Determine the [x, y] coordinate at the center of the cell enclosing the given text.  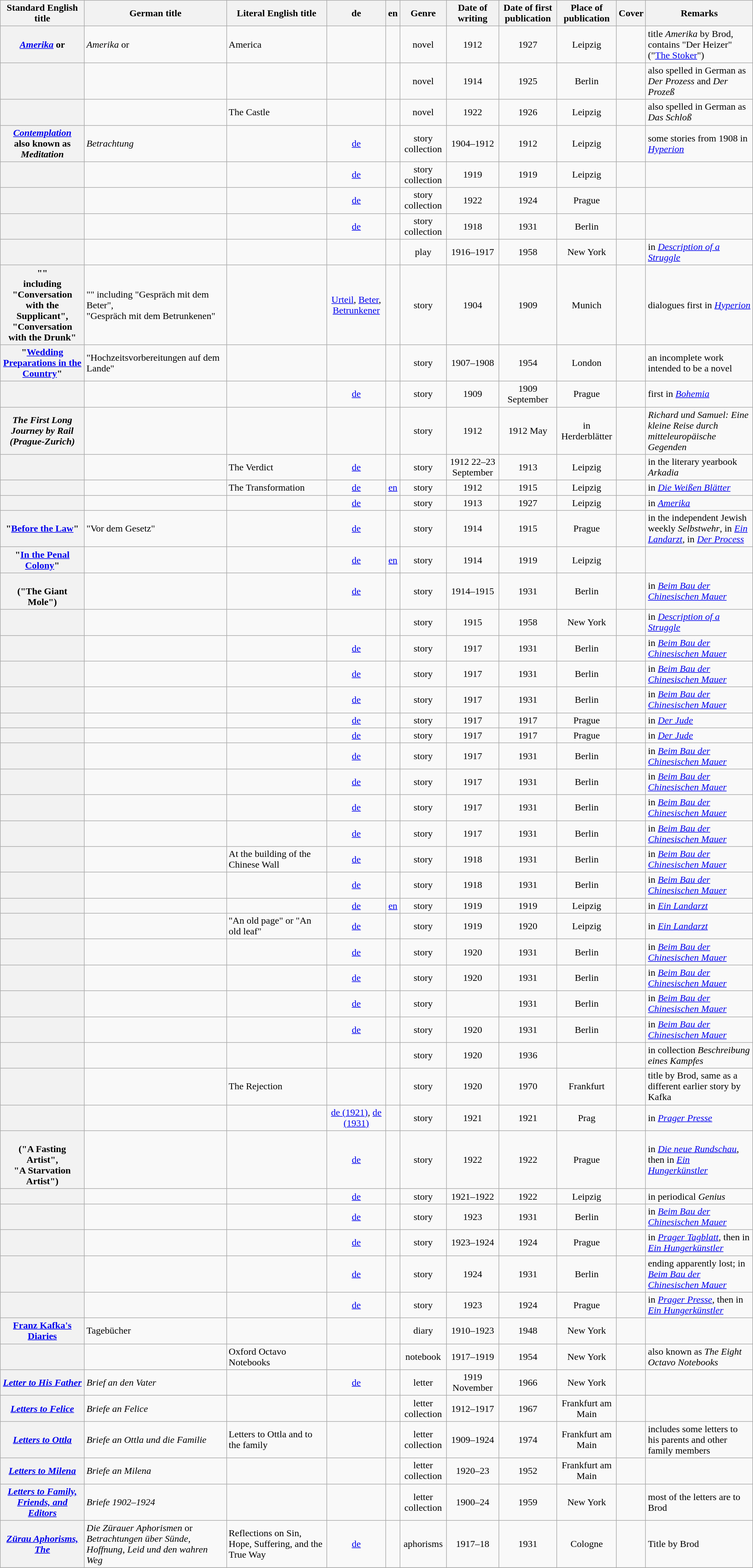
aphorisms [423, 1544]
in periodical Genius [699, 1196]
"Hochzeitsvorbereitungen auf dem Lande" [155, 363]
Title by Brod [699, 1544]
Franz Kafka's Diaries [42, 1331]
Munich [587, 305]
Briefe 1902–1924 [155, 1502]
in Die Weißen Blätter [699, 488]
Remarks [699, 14]
The Rejection [276, 1087]
Cover [631, 14]
in Herderblätter [587, 431]
1917–1919 [473, 1357]
Tagebücher [155, 1331]
Letters to Ottla [42, 1440]
includes some letters to his parents and other family members [699, 1440]
title by Brod, same as a different earlier story by Kafka [699, 1087]
also spelled in German as Der Prozess and Der Prozeß [699, 81]
in the independent Jewish weekly Selbstwehr, in Ein Landarzt, in Der Process [699, 529]
1917–18 [473, 1544]
also spelled in German as Das Schloß [699, 112]
1907–1908 [473, 363]
1904–1912 [473, 143]
1914–1915 [473, 591]
Betrachtung [155, 143]
first in Bohemia [699, 394]
Literal English title [276, 14]
At the building of the Chinese Wall [276, 860]
1912 May [528, 431]
1920–23 [473, 1471]
"Wedding Preparations in the Country" [42, 363]
Contemplationalso known as Meditation [42, 143]
in Prager Presse [699, 1118]
an incomplete work intended to be a novel [699, 363]
1919 November [473, 1382]
1909–1924 [473, 1440]
Brief an den Vater [155, 1382]
The Transformation [276, 488]
1959 [528, 1502]
London [587, 363]
notebook [423, 1357]
1966 [528, 1382]
letter [423, 1382]
1925 [528, 81]
1910–1923 [473, 1331]
The Castle [276, 112]
Briefe an Ottla und die Familie [155, 1440]
1970 [528, 1087]
German title [155, 14]
in Prager Tagblatt, then in Ein Hungerkünstler [699, 1243]
play [423, 252]
1936 [528, 1055]
1923–1924 [473, 1243]
1952 [528, 1471]
1967 [528, 1409]
1912–1917 [473, 1409]
in Prager Presse, then in Ein Hungerkünstler [699, 1305]
Briefe an Milena [155, 1471]
Standard English title [42, 14]
in Amerika [699, 503]
most of the letters are to Brod [699, 1502]
1912 22–23 September [473, 467]
Letters to Felice [42, 1409]
Genre [423, 14]
Briefe an Felice [155, 1409]
in the literary yearbook Arkadia [699, 467]
Cologne [587, 1544]
Zürau Aphorisms, The [42, 1544]
Frankfurt [587, 1087]
Date of writing [473, 14]
Reflections on Sin, Hope, Suffering, and the True Way [276, 1544]
some stories from 1908 in Hyperion [699, 143]
""including "Conversation with the Supplicant","Conversation with the Drunk" [42, 305]
dialogues first in Hyperion [699, 305]
America [276, 44]
Prag [587, 1118]
("A Fasting Artist","A Starvation Artist") [42, 1160]
1909 September [528, 394]
in Die neue Rundschau, then in Ein Hungerkünstler [699, 1160]
Letters to Ottla and to the family [276, 1440]
title Amerika by Brod, contains "Der Heizer" ("The Stoker") [699, 44]
Richard und Samuel: Eine kleine Reise durch mitteleuropäische Gegenden [699, 431]
Letter to His Father [42, 1382]
1916–1917 [473, 252]
Place of publication [587, 14]
also known as The Eight Octavo Notebooks [699, 1357]
Letters to Family, Friends, and Editors [42, 1502]
"An old page" or "An old leaf" [276, 926]
"" including "Gespräch mit dem Beter","Gespräch mit dem Betrunkenen" [155, 305]
The Verdict [276, 467]
in collection Beschreibung eines Kampfes [699, 1055]
The First Long Journey by Rail (Prague-Zurich) [42, 431]
"Vor dem Gesetz" [155, 529]
1900–24 [473, 1502]
Letters to Milena [42, 1471]
1974 [528, 1440]
ending apparently lost; in Beim Bau der Chinesischen Mauer [699, 1274]
1926 [528, 112]
1921–1922 [473, 1196]
"In the Penal Colony" [42, 560]
("The Giant Mole") [42, 591]
Urteil, Beter, Betrunkener [356, 305]
Die Zürauer Aphorismen or Betrachtungen über Sünde, Hoffnung, Leid und den wahren Weg [155, 1544]
de (1921), de (1931) [356, 1118]
Oxford Octavo Notebooks [276, 1357]
diary [423, 1331]
1904 [473, 305]
1948 [528, 1331]
"Before the Law" [42, 529]
Date of first publication [528, 14]
